Detect which cell encompasses the target text, then output its [x, y] center coordinate. 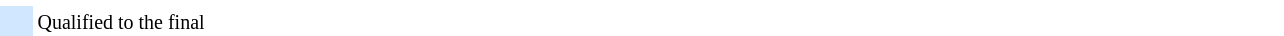
Qualified to the final [660, 21]
